Search for the cell housing the specified text and yield its [X, Y] center coordinate. 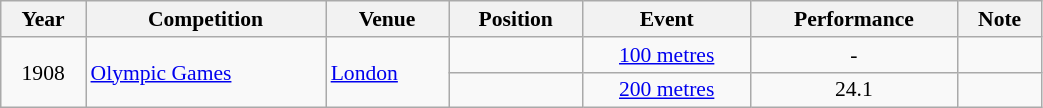
24.1 [854, 90]
Competition [206, 19]
Performance [854, 19]
- [854, 55]
200 metres [667, 90]
Position [516, 19]
London [388, 72]
Year [44, 19]
Venue [388, 19]
Event [667, 19]
100 metres [667, 55]
Olympic Games [206, 72]
Note [1000, 19]
1908 [44, 72]
